Determine the (x, y) coordinate at the center of the cell enclosing the given text.  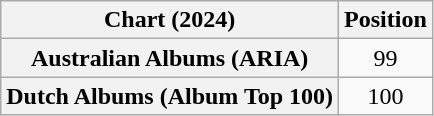
Position (386, 20)
99 (386, 58)
Chart (2024) (170, 20)
Dutch Albums (Album Top 100) (170, 96)
Australian Albums (ARIA) (170, 58)
100 (386, 96)
